Capture the cell that displays the provided text and extract its [X, Y] central coordinate. 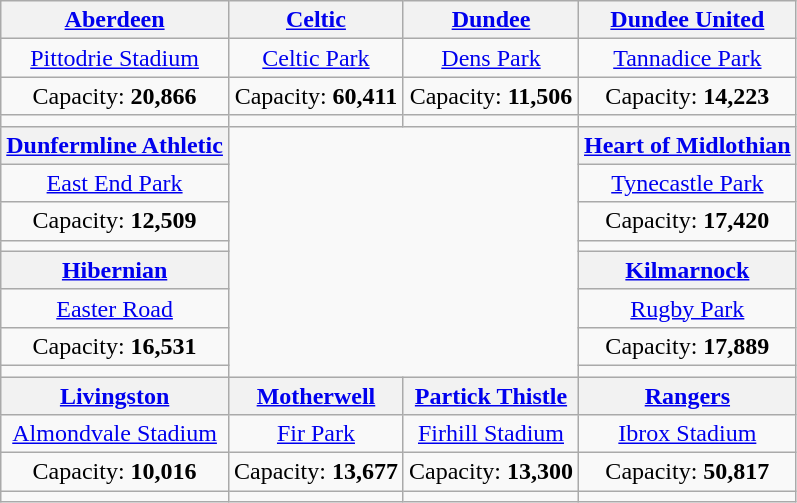
Capacity: 50,817 [688, 472]
Dundee [490, 20]
Partick Thistle [490, 395]
Capacity: 17,889 [688, 346]
Livingston [115, 395]
Celtic Park [316, 58]
Fir Park [316, 434]
Hibernian [115, 270]
Capacity: 16,531 [115, 346]
Easter Road [115, 308]
Capacity: 11,506 [490, 96]
Celtic [316, 20]
Capacity: 17,420 [688, 221]
Tannadice Park [688, 58]
Heart of Midlothian [688, 145]
Almondvale Stadium [115, 434]
Capacity: 12,509 [115, 221]
Dens Park [490, 58]
Dundee United [688, 20]
Kilmarnock [688, 270]
Capacity: 20,866 [115, 96]
Capacity: 13,300 [490, 472]
Pittodrie Stadium [115, 58]
Capacity: 14,223 [688, 96]
Capacity: 10,016 [115, 472]
Capacity: 13,677 [316, 472]
Capacity: 60,411 [316, 96]
Firhill Stadium [490, 434]
Aberdeen [115, 20]
Tynecastle Park [688, 183]
Ibrox Stadium [688, 434]
Rangers [688, 395]
East End Park [115, 183]
Rugby Park [688, 308]
Motherwell [316, 395]
Dunfermline Athletic [115, 145]
